Locate the cell with the specified text and output its (X, Y) center coordinate. 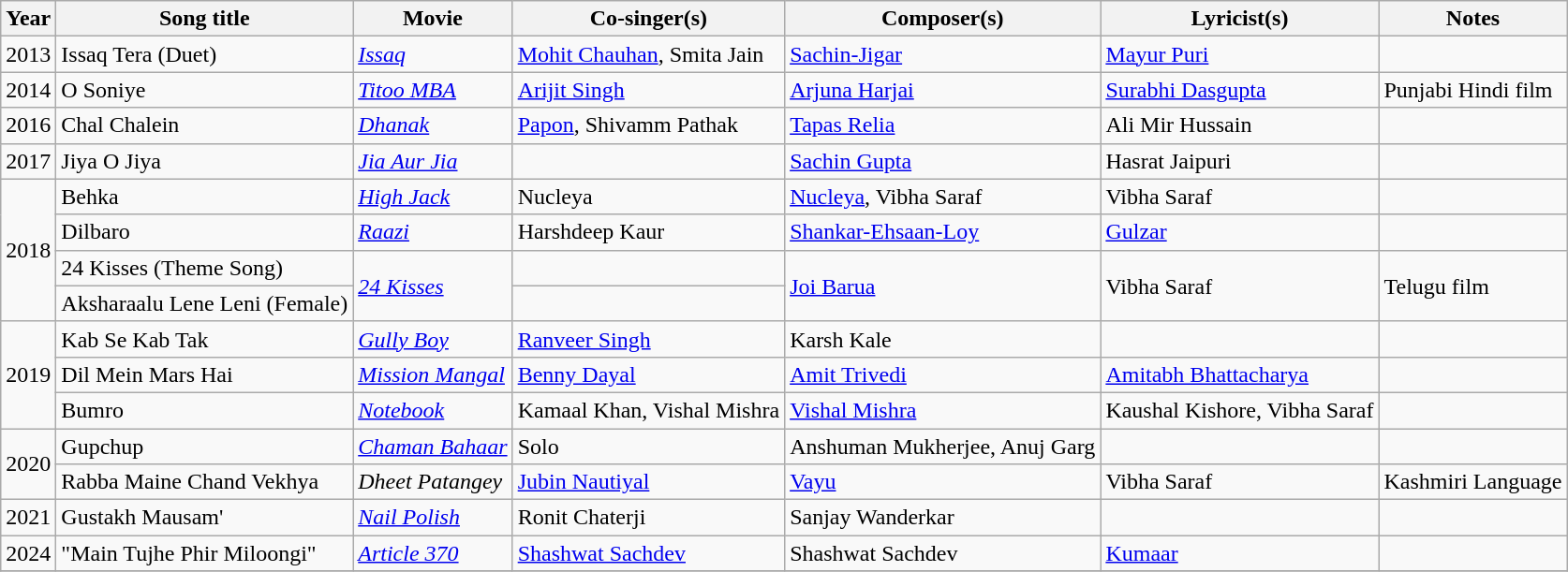
Mayur Puri (1240, 54)
Nucleya (648, 197)
Chal Chalein (204, 125)
Sachin-Jigar (942, 54)
Issaq Tera (Duet) (204, 54)
Nucleya, Vibha Saraf (942, 197)
Surabhi Dasgupta (1240, 90)
High Jack (433, 197)
Raazi (433, 232)
Nail Polish (433, 518)
Kumaar (1240, 553)
Dil Mein Mars Hai (204, 374)
Titoo MBA (433, 90)
Dheet Patangey (433, 482)
2019 (28, 374)
Amit Trivedi (942, 374)
24 Kisses (433, 286)
Lyricist(s) (1240, 19)
Ali Mir Hussain (1240, 125)
Hasrat Jaipuri (1240, 161)
Shankar-Ehsaan-Loy (942, 232)
2014 (28, 90)
Behka (204, 197)
Kaushal Kishore, Vibha Saraf (1240, 410)
Sanjay Wanderkar (942, 518)
Jiya O Jiya (204, 161)
Kashmiri Language (1472, 482)
Mission Mangal (433, 374)
Joi Barua (942, 286)
Chaman Bahaar (433, 447)
Arijit Singh (648, 90)
Kamaal Khan, Vishal Mishra (648, 410)
Movie (433, 19)
Ranveer Singh (648, 339)
Arjuna Harjai (942, 90)
Kab Se Kab Tak (204, 339)
Notebook (433, 410)
Benny Dayal (648, 374)
2016 (28, 125)
Jubin Nautiyal (648, 482)
Gulzar (1240, 232)
2024 (28, 553)
Papon, Shivamm Pathak (648, 125)
"Main Tujhe Phir Miloongi" (204, 553)
24 Kisses (Theme Song) (204, 268)
Rabba Maine Chand Vekhya (204, 482)
2013 (28, 54)
Amitabh Bhattacharya (1240, 374)
Composer(s) (942, 19)
Song title (204, 19)
Year (28, 19)
O Soniye (204, 90)
Notes (1472, 19)
Dilbaro (204, 232)
2020 (28, 464)
Karsh Kale (942, 339)
Sachin Gupta (942, 161)
Punjabi Hindi film (1472, 90)
Gustakh Mausam' (204, 518)
Jia Aur Jia (433, 161)
2018 (28, 250)
Tapas Relia (942, 125)
Harshdeep Kaur (648, 232)
Ronit Chaterji (648, 518)
Co-singer(s) (648, 19)
Issaq (433, 54)
Aksharaalu Lene Leni (Female) (204, 303)
Dhanak (433, 125)
Gully Boy (433, 339)
2021 (28, 518)
Vishal Mishra (942, 410)
Bumro (204, 410)
Telugu film (1472, 286)
Article 370 (433, 553)
Gupchup (204, 447)
2017 (28, 161)
Mohit Chauhan, Smita Jain (648, 54)
Solo (648, 447)
Anshuman Mukherjee, Anuj Garg (942, 447)
Vayu (942, 482)
